Pinpoint the cell where the given text exists, returning its (X, Y) midpoint coordinate. 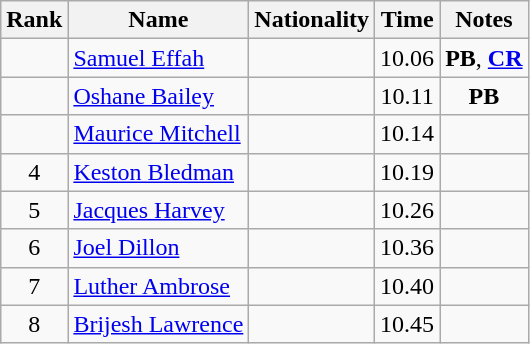
Oshane Bailey (158, 96)
Notes (484, 20)
Nationality (312, 20)
PB (484, 96)
5 (34, 210)
10.19 (408, 172)
10.14 (408, 134)
10.40 (408, 286)
Jacques Harvey (158, 210)
Samuel Effah (158, 58)
Joel Dillon (158, 248)
8 (34, 324)
10.11 (408, 96)
6 (34, 248)
Time (408, 20)
10.06 (408, 58)
Brijesh Lawrence (158, 324)
Keston Bledman (158, 172)
4 (34, 172)
10.45 (408, 324)
Name (158, 20)
7 (34, 286)
Maurice Mitchell (158, 134)
10.26 (408, 210)
10.36 (408, 248)
Luther Ambrose (158, 286)
Rank (34, 20)
PB, CR (484, 58)
